Detect which cell encompasses the target text, then output its (X, Y) center coordinate. 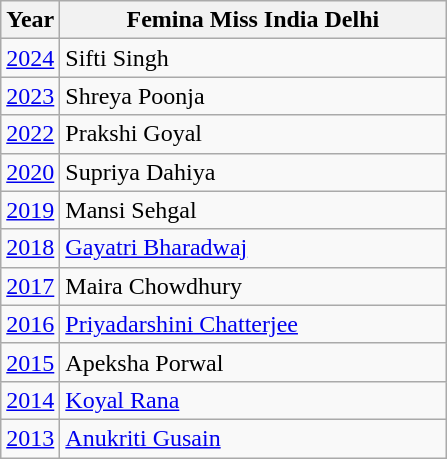
Supriya Dahiya (253, 172)
2018 (30, 248)
Gayatri Bharadwaj (253, 248)
Priyadarshini Chatterjee (253, 324)
Anukriti Gusain (253, 438)
2019 (30, 210)
2016 (30, 324)
Sifti Singh (253, 58)
2024 (30, 58)
2013 (30, 438)
Maira Chowdhury (253, 286)
2017 (30, 286)
2022 (30, 134)
2020 (30, 172)
Apeksha Porwal (253, 362)
Prakshi Goyal (253, 134)
Femina Miss India Delhi (253, 20)
2015 (30, 362)
Koyal Rana (253, 400)
Mansi Sehgal (253, 210)
Shreya Poonja (253, 96)
Year (30, 20)
2023 (30, 96)
2014 (30, 400)
